Extract the [x, y] coordinate from the center of the cell holding the provided text.  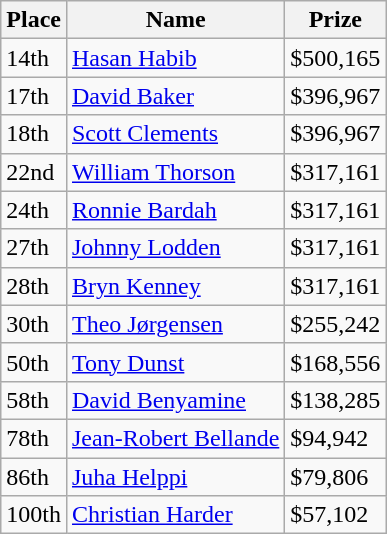
28th [34, 286]
50th [34, 362]
$79,806 [336, 477]
$255,242 [336, 324]
86th [34, 477]
18th [34, 134]
78th [34, 438]
30th [34, 324]
Name [175, 20]
Tony Dunst [175, 362]
$138,285 [336, 400]
100th [34, 515]
William Thorson [175, 172]
27th [34, 248]
Place [34, 20]
Johnny Lodden [175, 248]
$94,942 [336, 438]
$168,556 [336, 362]
24th [34, 210]
58th [34, 400]
Bryn Kenney [175, 286]
14th [34, 58]
$57,102 [336, 515]
Juha Helppi [175, 477]
David Benyamine [175, 400]
Theo Jørgensen [175, 324]
Jean-Robert Bellande [175, 438]
Christian Harder [175, 515]
Prize [336, 20]
17th [34, 96]
$500,165 [336, 58]
Hasan Habib [175, 58]
22nd [34, 172]
Ronnie Bardah [175, 210]
David Baker [175, 96]
Scott Clements [175, 134]
